For the text-containing cell, return its midpoint in (x, y) coordinate format. 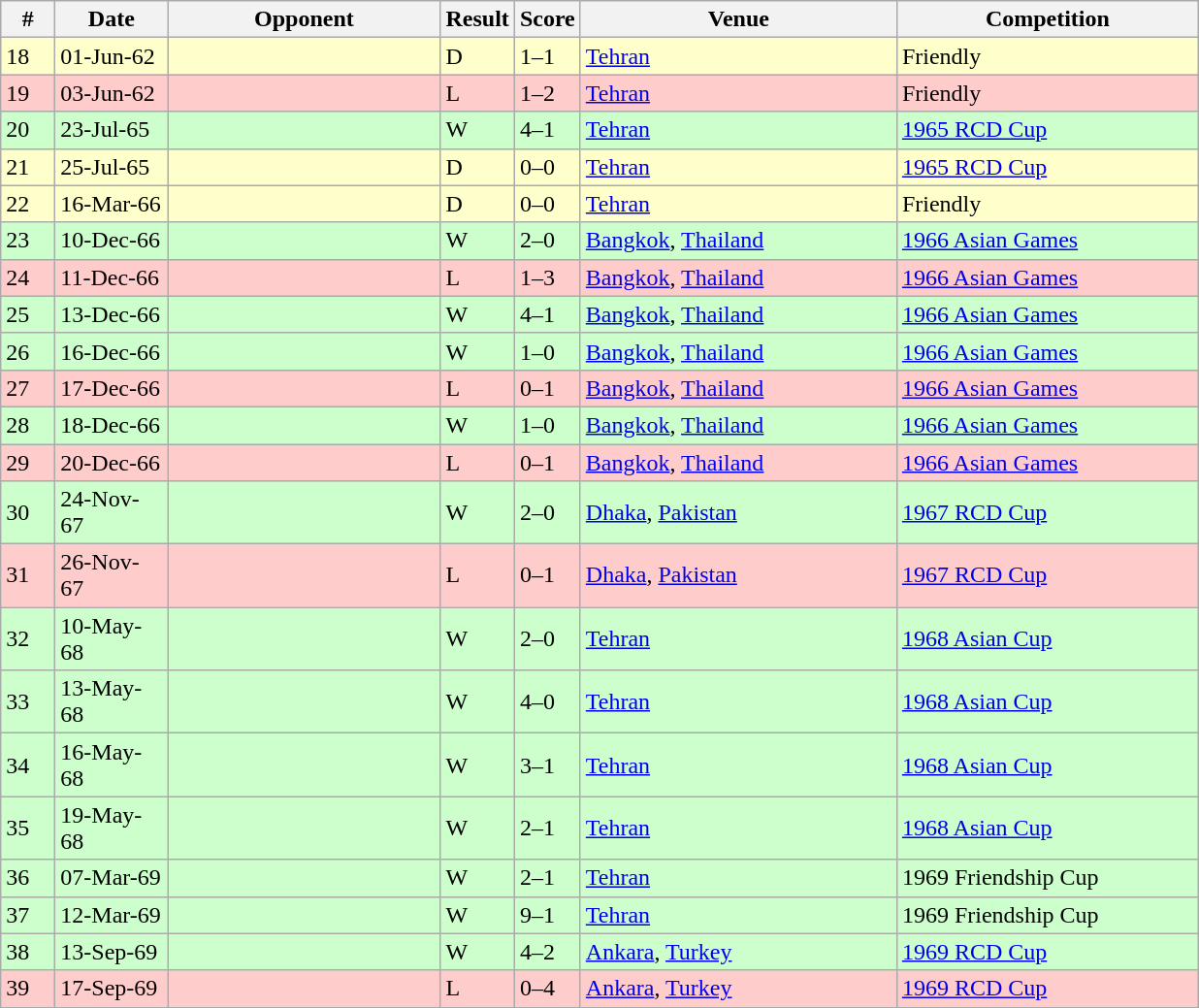
24 (28, 277)
16-Dec-66 (112, 351)
01-Jun-62 (112, 56)
4–0 (547, 702)
32 (28, 638)
33 (28, 702)
Score (547, 19)
39 (28, 989)
24-Nov-67 (112, 512)
3–1 (547, 764)
Competition (1048, 19)
20 (28, 130)
Opponent (305, 19)
22 (28, 204)
1–1 (547, 56)
36 (28, 878)
Venue (738, 19)
1–3 (547, 277)
25-Jul-65 (112, 167)
16-Mar-66 (112, 204)
18-Dec-66 (112, 425)
35 (28, 829)
Date (112, 19)
25 (28, 314)
13-Sep-69 (112, 952)
17-Dec-66 (112, 388)
21 (28, 167)
07-Mar-69 (112, 878)
38 (28, 952)
17-Sep-69 (112, 989)
26-Nov-67 (112, 576)
37 (28, 915)
1–2 (547, 93)
29 (28, 463)
23-Jul-65 (112, 130)
28 (28, 425)
0–4 (547, 989)
4–2 (547, 952)
19 (28, 93)
34 (28, 764)
23 (28, 241)
10-Dec-66 (112, 241)
18 (28, 56)
Result (477, 19)
26 (28, 351)
19-May-68 (112, 829)
10-May-68 (112, 638)
03-Jun-62 (112, 93)
13-May-68 (112, 702)
27 (28, 388)
30 (28, 512)
20-Dec-66 (112, 463)
31 (28, 576)
16-May-68 (112, 764)
# (28, 19)
9–1 (547, 915)
11-Dec-66 (112, 277)
12-Mar-69 (112, 915)
13-Dec-66 (112, 314)
